Output the (x, y) coordinate of the center of the cell containing the given text.  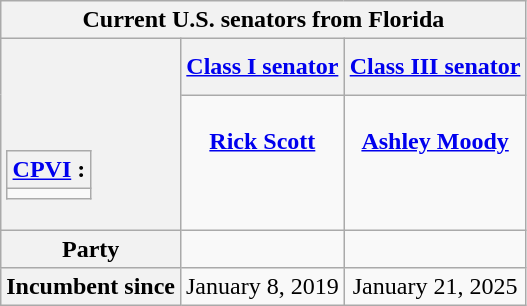
Incumbent since (91, 287)
Current U.S. senators from Florida (264, 20)
Class I senator (262, 67)
Party (91, 249)
January 8, 2019 (262, 287)
Ashley Moody (435, 162)
Class III senator (435, 67)
January 21, 2025 (435, 287)
Rick Scott (262, 162)
